Locate the cell with the specified text and output its (x, y) center coordinate. 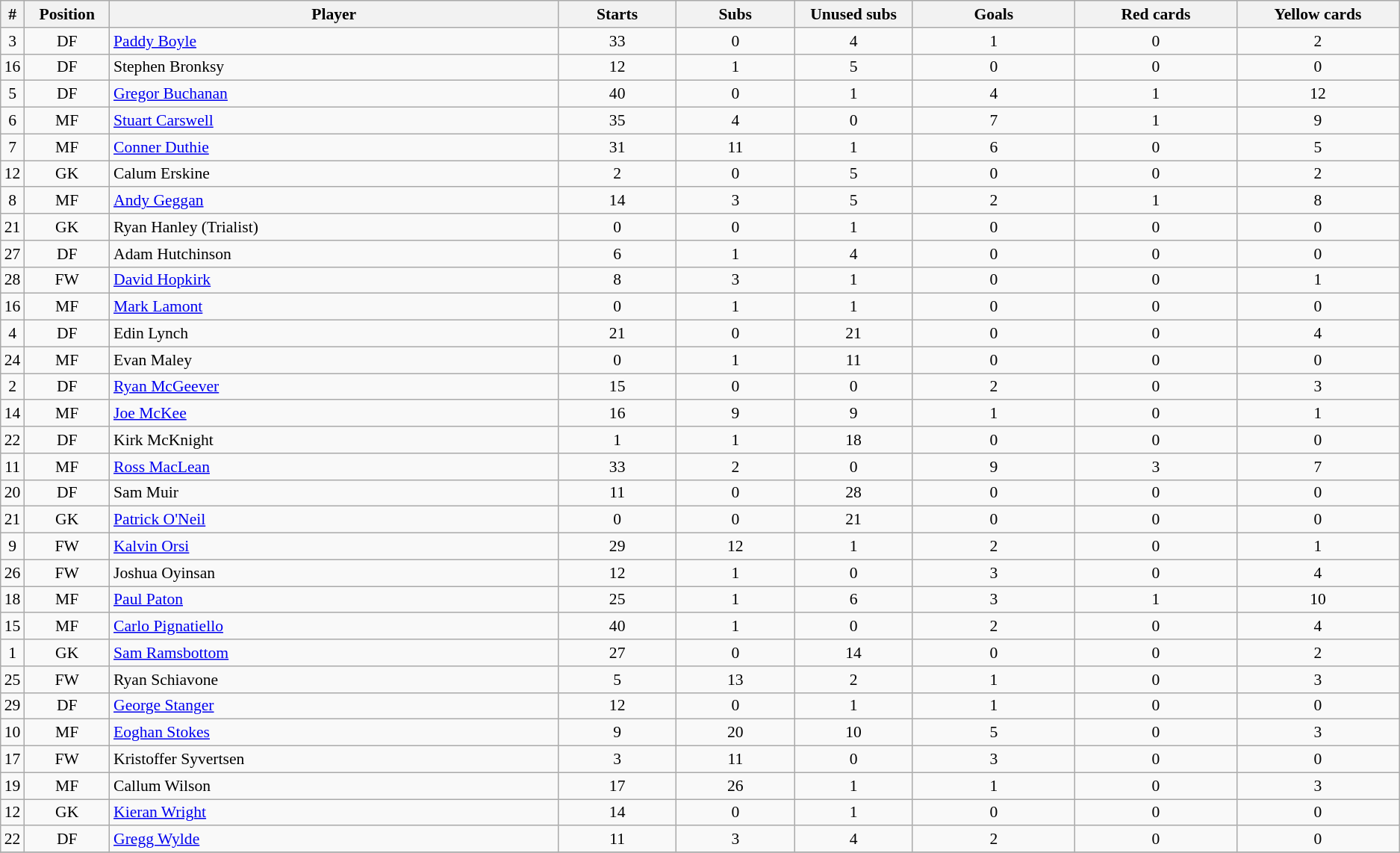
Unused subs (854, 14)
Andy Geggan (335, 201)
Kirk McKnight (335, 440)
Edin Lynch (335, 334)
31 (617, 147)
35 (617, 121)
24 (13, 360)
Ross MacLean (335, 467)
Gregg Wylde (335, 840)
Callum Wilson (335, 786)
Paul Paton (335, 600)
Carlo Pignatiello (335, 627)
Ryan McGeever (335, 387)
Player (335, 14)
Red cards (1156, 14)
George Stanger (335, 706)
Subs (735, 14)
Kalvin Orsi (335, 547)
Position (67, 14)
Stephen Bronksy (335, 67)
Eoghan Stokes (335, 733)
Sam Muir (335, 493)
Stuart Carswell (335, 121)
Sam Ramsbottom (335, 653)
Yellow cards (1317, 14)
Kristoffer Syvertsen (335, 760)
13 (735, 680)
Calum Erskine (335, 174)
Kieran Wright (335, 813)
David Hopkirk (335, 280)
Goals (993, 14)
Ryan Schiavone (335, 680)
Mark Lamont (335, 307)
Joshua Oyinsan (335, 573)
Conner Duthie (335, 147)
Evan Maley (335, 360)
19 (13, 786)
Adam Hutchinson (335, 254)
Joe McKee (335, 414)
Gregor Buchanan (335, 94)
Paddy Boyle (335, 41)
Ryan Hanley (Trialist) (335, 227)
# (13, 14)
Patrick O'Neil (335, 520)
Starts (617, 14)
